From the cell containing the given text, extract its center point as [x, y] coordinate. 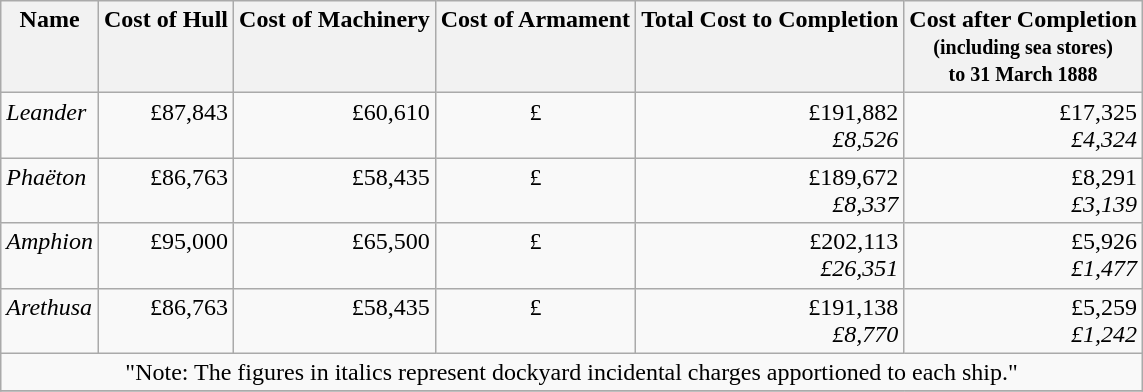
Phaëton [50, 190]
£5,926£1,477 [1024, 256]
Cost of Armament [535, 47]
Leander [50, 126]
Cost of Machinery [335, 47]
Cost of Hull [166, 47]
Total Cost to Completion [770, 47]
Cost after Completion (including sea stores) to 31 March 1888 [1024, 47]
£5,259£1,242 [1024, 320]
£202,113£26,351 [770, 256]
"Note: The figures in italics represent dockyard incidental charges apportioned to each ship." [572, 372]
£191,882£8,526 [770, 126]
Arethusa [50, 320]
£8,291£3,139 [1024, 190]
£95,000 [166, 256]
Name [50, 47]
£189,672£8,337 [770, 190]
£65,500 [335, 256]
Amphion [50, 256]
£17,325£4,324 [1024, 126]
£60,610 [335, 126]
£87,843 [166, 126]
£191,138£8,770 [770, 320]
